Return (X, Y) of the center of cell containing provided text 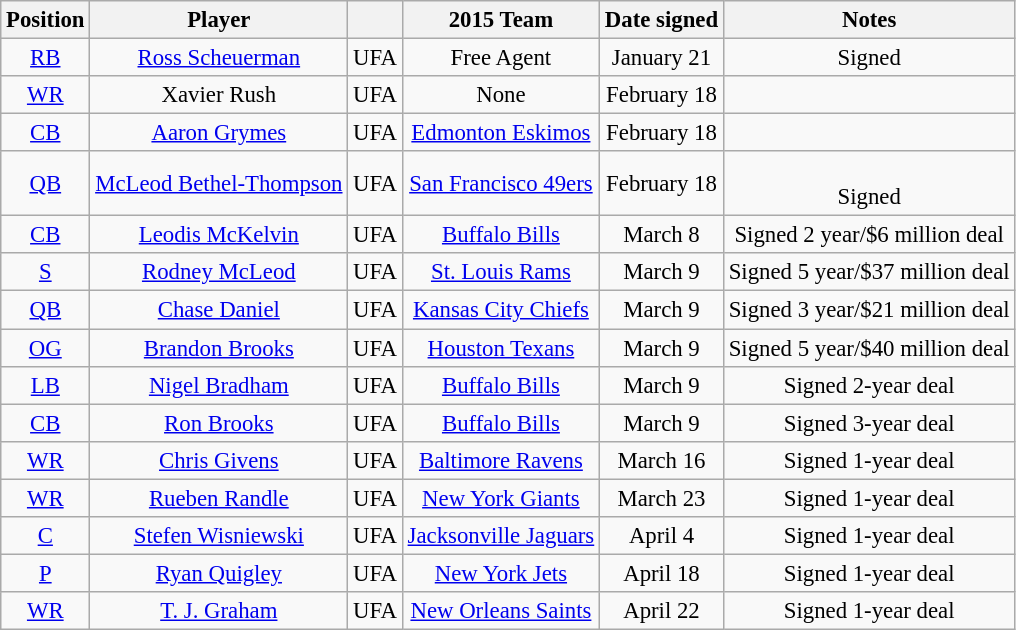
Baltimore Ravens (500, 460)
March 16 (662, 460)
McLeod Bethel-Thompson (219, 184)
Ron Brooks (219, 423)
January 21 (662, 58)
Signed 3-year deal (869, 423)
Ross Scheuerman (219, 58)
April 18 (662, 573)
Chris Givens (219, 460)
S (46, 273)
Signed 2 year/$6 million deal (869, 235)
Stefen Wisniewski (219, 536)
Houston Texans (500, 348)
Signed 3 year/$21 million deal (869, 310)
Kansas City Chiefs (500, 310)
Rueben Randle (219, 498)
Rodney McLeod (219, 273)
April 4 (662, 536)
Date signed (662, 20)
Xavier Rush (219, 95)
LB (46, 385)
Chase Daniel (219, 310)
Edmonton Eskimos (500, 133)
Jacksonville Jaguars (500, 536)
Brandon Brooks (219, 348)
Nigel Bradham (219, 385)
Signed 5 year/$40 million deal (869, 348)
Aaron Grymes (219, 133)
None (500, 95)
Signed 5 year/$37 million deal (869, 273)
Signed 2-year deal (869, 385)
San Francisco 49ers (500, 184)
Ryan Quigley (219, 573)
New York Giants (500, 498)
Notes (869, 20)
Player (219, 20)
Leodis McKelvin (219, 235)
April 22 (662, 611)
RB (46, 58)
March 23 (662, 498)
Free Agent (500, 58)
Position (46, 20)
OG (46, 348)
T. J. Graham (219, 611)
2015 Team (500, 20)
P (46, 573)
St. Louis Rams (500, 273)
New York Jets (500, 573)
March 8 (662, 235)
New Orleans Saints (500, 611)
C (46, 536)
